Output the [x, y] coordinate of the center of the cell containing the given text.  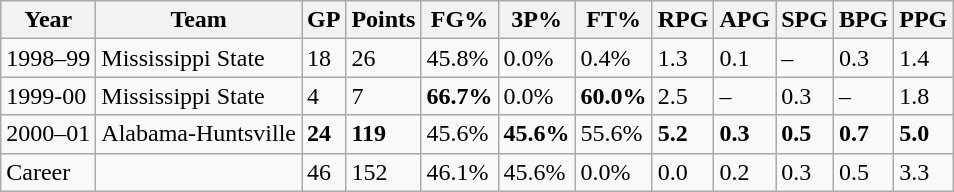
24 [324, 134]
0.1 [745, 58]
45.8% [460, 58]
Alabama-Huntsville [199, 134]
Year [48, 20]
0.0 [683, 172]
0.2 [745, 172]
26 [384, 58]
RPG [683, 20]
GP [324, 20]
7 [384, 96]
60.0% [614, 96]
Career [48, 172]
55.6% [614, 134]
119 [384, 134]
Points [384, 20]
0.7 [863, 134]
5.0 [924, 134]
1999-00 [48, 96]
BPG [863, 20]
1.8 [924, 96]
APG [745, 20]
5.2 [683, 134]
PPG [924, 20]
18 [324, 58]
1998–99 [48, 58]
152 [384, 172]
1.3 [683, 58]
46.1% [460, 172]
46 [324, 172]
Team [199, 20]
3P% [536, 20]
3.3 [924, 172]
4 [324, 96]
0.4% [614, 58]
FT% [614, 20]
SPG [805, 20]
2.5 [683, 96]
2000–01 [48, 134]
1.4 [924, 58]
66.7% [460, 96]
FG% [460, 20]
